Scan for the cell matching the given text and deliver its (x, y) coordinate at center. 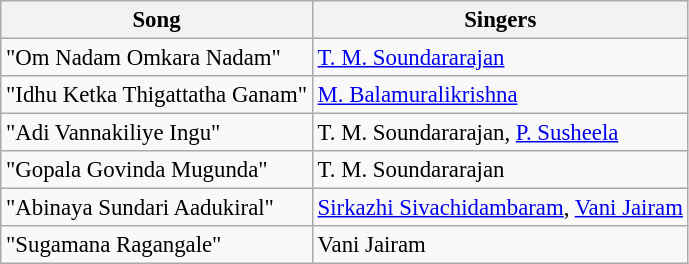
"Abinaya Sundari Aadukiral" (157, 208)
"Idhu Ketka Thigattatha Ganam" (157, 95)
"Adi Vannakiliye Ingu" (157, 133)
Song (157, 20)
T. M. Soundararajan, P. Susheela (500, 133)
"Gopala Govinda Mugunda" (157, 170)
M. Balamuralikrishna (500, 95)
Sirkazhi Sivachidambaram, Vani Jairam (500, 208)
"Om Nadam Omkara Nadam" (157, 58)
Vani Jairam (500, 245)
"Sugamana Ragangale" (157, 245)
Singers (500, 20)
